Identify which cell holds the provided text, then report its [x, y] central coordinate. 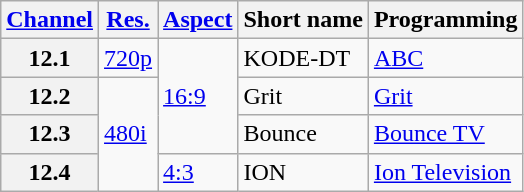
KODE-DT [303, 58]
Bounce [303, 134]
Programming [446, 20]
12.4 [50, 172]
Res. [128, 20]
ABC [446, 58]
16:9 [198, 96]
ION [303, 172]
720p [128, 58]
480i [128, 134]
12.3 [50, 134]
Short name [303, 20]
12.1 [50, 58]
Ion Television [446, 172]
4:3 [198, 172]
Bounce TV [446, 134]
12.2 [50, 96]
Aspect [198, 20]
Channel [50, 20]
